Extract the (x, y) coordinate from the center of the cell holding the provided text.  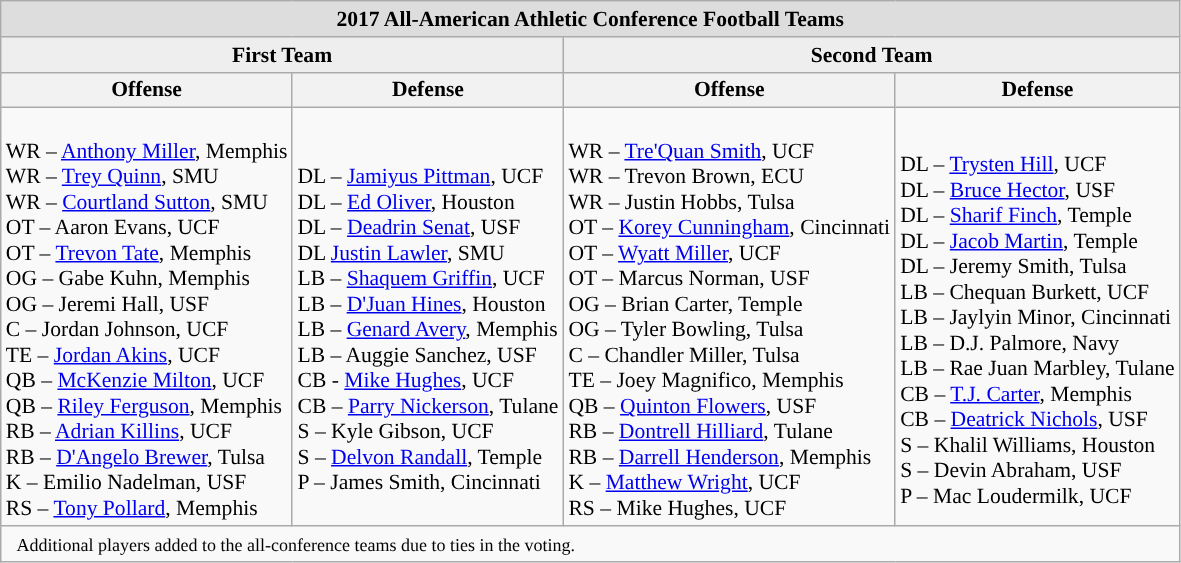
2017 All-American Athletic Conference Football Teams (590, 19)
Second Team (871, 55)
Additional players added to the all-conference teams due to ties in the voting. (590, 544)
First Team (282, 55)
